Pinpoint the cell where the given text exists, returning its [x, y] midpoint coordinate. 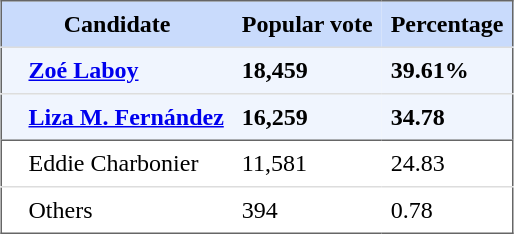
Candidate [117, 24]
34.78 [448, 117]
Popular vote [308, 24]
39.61% [448, 70]
Percentage [448, 24]
18,459 [308, 70]
394 [308, 210]
0.78 [448, 210]
Others [126, 210]
Liza M. Fernández [126, 117]
Zoé Laboy [126, 70]
24.83 [448, 163]
16,259 [308, 117]
Eddie Charbonier [126, 163]
11,581 [308, 163]
